Search for the cell housing the specified text and yield its (X, Y) center coordinate. 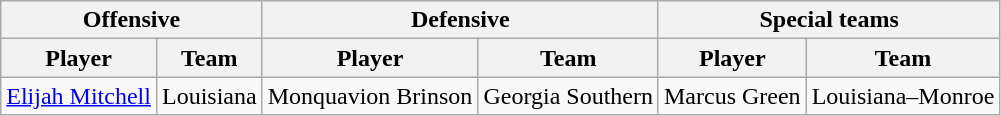
Offensive (132, 20)
Marcus Green (732, 96)
Louisiana (209, 96)
Louisiana–Monroe (903, 96)
Defensive (460, 20)
Elijah Mitchell (79, 96)
Monquavion Brinson (370, 96)
Special teams (828, 20)
Georgia Southern (568, 96)
